Locate the cell with the specified text and output its [X, Y] center coordinate. 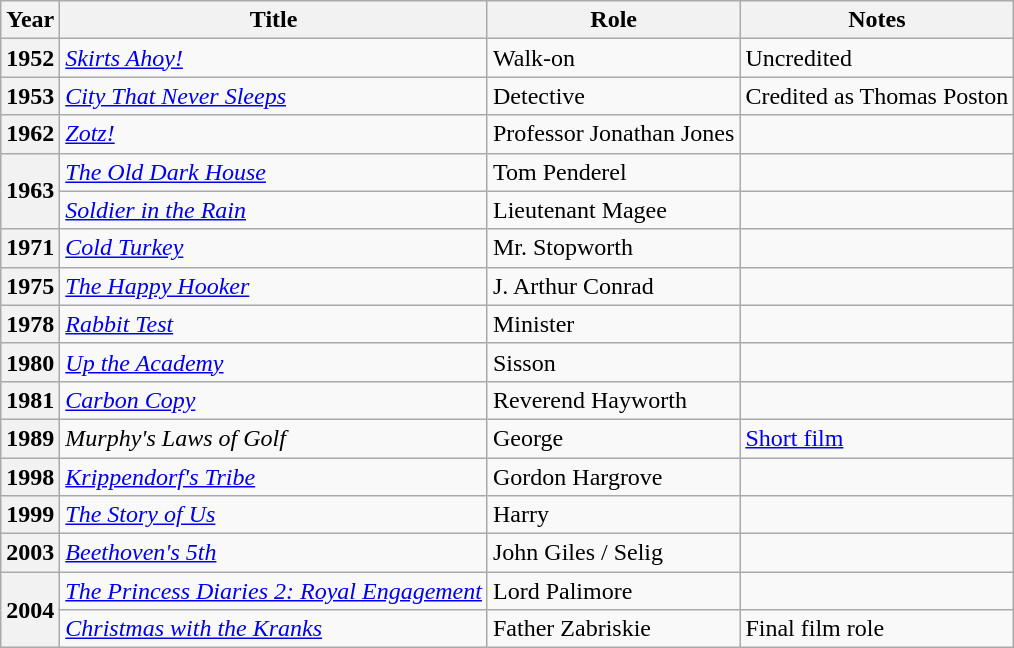
George [613, 438]
1980 [30, 362]
Short film [877, 438]
Mr. Stopworth [613, 248]
Christmas with the Kranks [274, 629]
1952 [30, 58]
Tom Penderel [613, 172]
Reverend Hayworth [613, 400]
Zotz! [274, 134]
Murphy's Laws of Golf [274, 438]
1999 [30, 515]
1971 [30, 248]
Beethoven's 5th [274, 553]
Cold Turkey [274, 248]
The Princess Diaries 2: Royal Engagement [274, 591]
Krippendorf's Tribe [274, 477]
1978 [30, 324]
Uncredited [877, 58]
Role [613, 20]
Gordon Hargrove [613, 477]
Soldier in the Rain [274, 210]
Father Zabriskie [613, 629]
1975 [30, 286]
Lieutenant Magee [613, 210]
John Giles / Selig [613, 553]
Carbon Copy [274, 400]
Skirts Ahoy! [274, 58]
J. Arthur Conrad [613, 286]
Minister [613, 324]
Title [274, 20]
City That Never Sleeps [274, 96]
Harry [613, 515]
Professor Jonathan Jones [613, 134]
Lord Palimore [613, 591]
1989 [30, 438]
The Story of Us [274, 515]
Up the Academy [274, 362]
1963 [30, 191]
Notes [877, 20]
Credited as Thomas Poston [877, 96]
1981 [30, 400]
Walk-on [613, 58]
1998 [30, 477]
The Old Dark House [274, 172]
The Happy Hooker [274, 286]
Final film role [877, 629]
1953 [30, 96]
Sisson [613, 362]
Detective [613, 96]
Rabbit Test [274, 324]
1962 [30, 134]
2003 [30, 553]
2004 [30, 610]
Year [30, 20]
